Search for the cell housing the specified text and yield its (x, y) center coordinate. 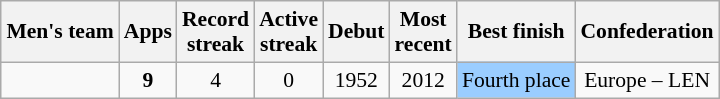
Confederation (646, 32)
9 (148, 80)
0 (288, 80)
1952 (356, 80)
Europe – LEN (646, 80)
Mostrecent (424, 32)
Activestreak (288, 32)
Recordstreak (216, 32)
Apps (148, 32)
Debut (356, 32)
4 (216, 80)
2012 (424, 80)
Men's team (60, 32)
Best finish (516, 32)
Fourth place (516, 80)
